Determine the (X, Y) coordinate at the center of the cell enclosing the given text.  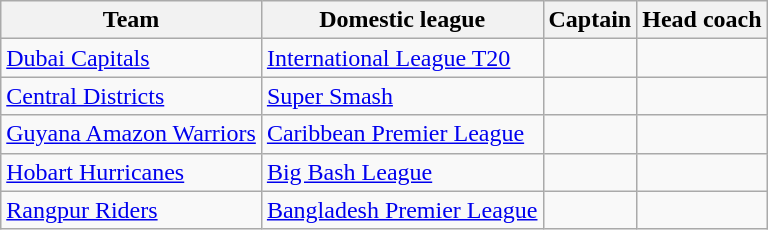
Super Smash (402, 96)
International League T20 (402, 58)
Central Districts (132, 96)
Dubai Capitals (132, 58)
Head coach (702, 20)
Bangladesh Premier League (402, 210)
Domestic league (402, 20)
Big Bash League (402, 172)
Guyana Amazon Warriors (132, 134)
Team (132, 20)
Hobart Hurricanes (132, 172)
Caribbean Premier League (402, 134)
Rangpur Riders (132, 210)
Captain (590, 20)
